Provide the [x, y] coordinate of the cell's center where the given text is located.  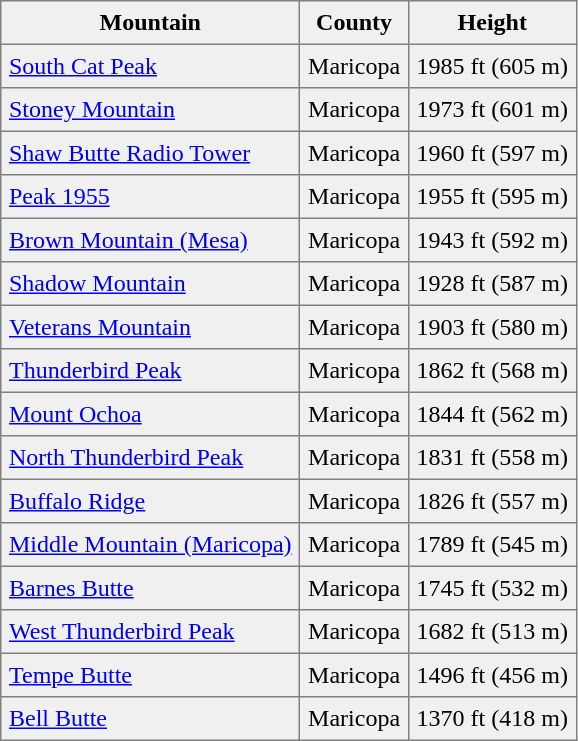
West Thunderbird Peak [150, 632]
1973 ft (601 m) [492, 110]
Thunderbird Peak [150, 371]
1831 ft (558 m) [492, 458]
Middle Mountain (Maricopa) [150, 545]
1745 ft (532 m) [492, 588]
Shaw Butte Radio Tower [150, 153]
1370 ft (418 m) [492, 719]
1789 ft (545 m) [492, 545]
1826 ft (557 m) [492, 501]
Tempe Butte [150, 675]
1960 ft (597 m) [492, 153]
Brown Mountain (Mesa) [150, 240]
1844 ft (562 m) [492, 414]
Buffalo Ridge [150, 501]
North Thunderbird Peak [150, 458]
1862 ft (568 m) [492, 371]
1903 ft (580 m) [492, 327]
1985 ft (605 m) [492, 66]
County [354, 23]
Mountain [150, 23]
1496 ft (456 m) [492, 675]
Stoney Mountain [150, 110]
Shadow Mountain [150, 284]
Peak 1955 [150, 197]
Height [492, 23]
South Cat Peak [150, 66]
Mount Ochoa [150, 414]
1682 ft (513 m) [492, 632]
1928 ft (587 m) [492, 284]
Barnes Butte [150, 588]
Bell Butte [150, 719]
1955 ft (595 m) [492, 197]
Veterans Mountain [150, 327]
1943 ft (592 m) [492, 240]
